Scan for the cell matching the given text and deliver its (x, y) coordinate at center. 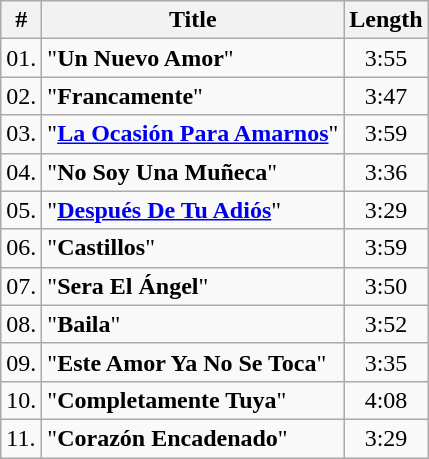
"No Soy Una Muñeca" (193, 172)
"Un Nuevo Amor" (193, 58)
3:36 (386, 172)
3:50 (386, 286)
# (22, 20)
02. (22, 96)
"Después De Tu Adiós" (193, 210)
3:52 (386, 324)
"Completamente Tuya" (193, 400)
09. (22, 362)
Length (386, 20)
03. (22, 134)
11. (22, 438)
07. (22, 286)
05. (22, 210)
3:55 (386, 58)
01. (22, 58)
"Sera El Ángel" (193, 286)
"La Ocasión Para Amarnos" (193, 134)
Title (193, 20)
"Baila" (193, 324)
3:47 (386, 96)
"Corazón Encadenado" (193, 438)
4:08 (386, 400)
08. (22, 324)
10. (22, 400)
"Francamente" (193, 96)
06. (22, 248)
3:35 (386, 362)
"Castillos" (193, 248)
"Este Amor Ya No Se Toca" (193, 362)
04. (22, 172)
